Provide the (X, Y) coordinate of the cell's center where the given text is located.  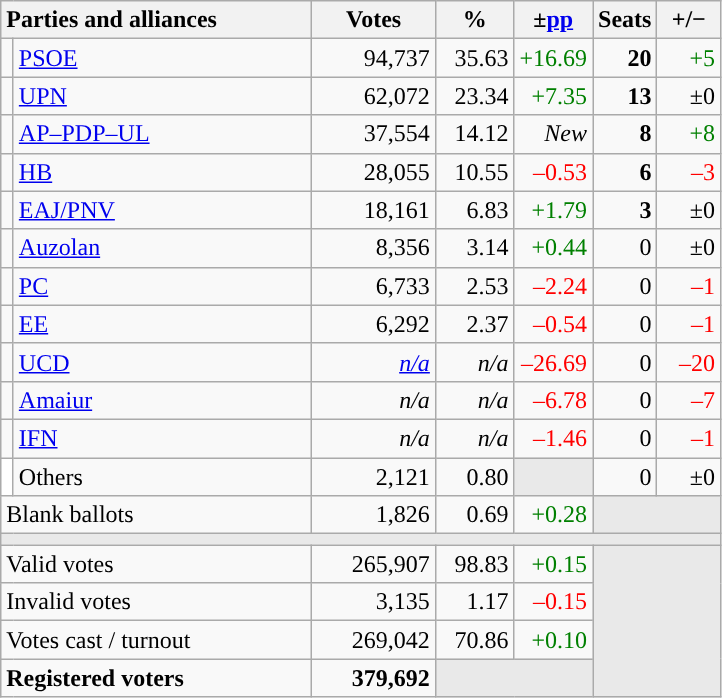
Blank ballots (156, 515)
% (474, 20)
62,072 (374, 96)
–0.53 (554, 172)
10.55 (474, 172)
269,042 (374, 640)
2.37 (474, 324)
–26.69 (554, 362)
Seats (625, 20)
UPN (162, 96)
2.53 (474, 286)
94,737 (374, 58)
–20 (689, 362)
AP–PDP–UL (162, 134)
70.86 (474, 640)
265,907 (374, 564)
–0.54 (554, 324)
Registered voters (156, 678)
+0.28 (554, 515)
UCD (162, 362)
+0.44 (554, 248)
1,826 (374, 515)
98.83 (474, 564)
+0.15 (554, 564)
–6.78 (554, 400)
8 (625, 134)
+8 (689, 134)
HB (162, 172)
+5 (689, 58)
+1.79 (554, 210)
EAJ/PNV (162, 210)
–0.15 (554, 602)
8,356 (374, 248)
20 (625, 58)
Valid votes (156, 564)
+7.35 (554, 96)
Amaiur (162, 400)
Invalid votes (156, 602)
0.69 (474, 515)
18,161 (374, 210)
New (554, 134)
–1.46 (554, 438)
6.83 (474, 210)
6,292 (374, 324)
14.12 (474, 134)
6 (625, 172)
EE (162, 324)
0.80 (474, 477)
+/− (689, 20)
1.17 (474, 602)
PC (162, 286)
6,733 (374, 286)
–2.24 (554, 286)
Votes cast / turnout (156, 640)
2,121 (374, 477)
3,135 (374, 602)
+0.10 (554, 640)
Auzolan (162, 248)
Parties and alliances (156, 20)
35.63 (474, 58)
28,055 (374, 172)
IFN (162, 438)
±pp (554, 20)
–3 (689, 172)
13 (625, 96)
23.34 (474, 96)
Others (162, 477)
PSOE (162, 58)
37,554 (374, 134)
Votes (374, 20)
+16.69 (554, 58)
3.14 (474, 248)
–7 (689, 400)
379,692 (374, 678)
3 (625, 210)
